Determine the (X, Y) coordinate at the center of the cell enclosing the given text.  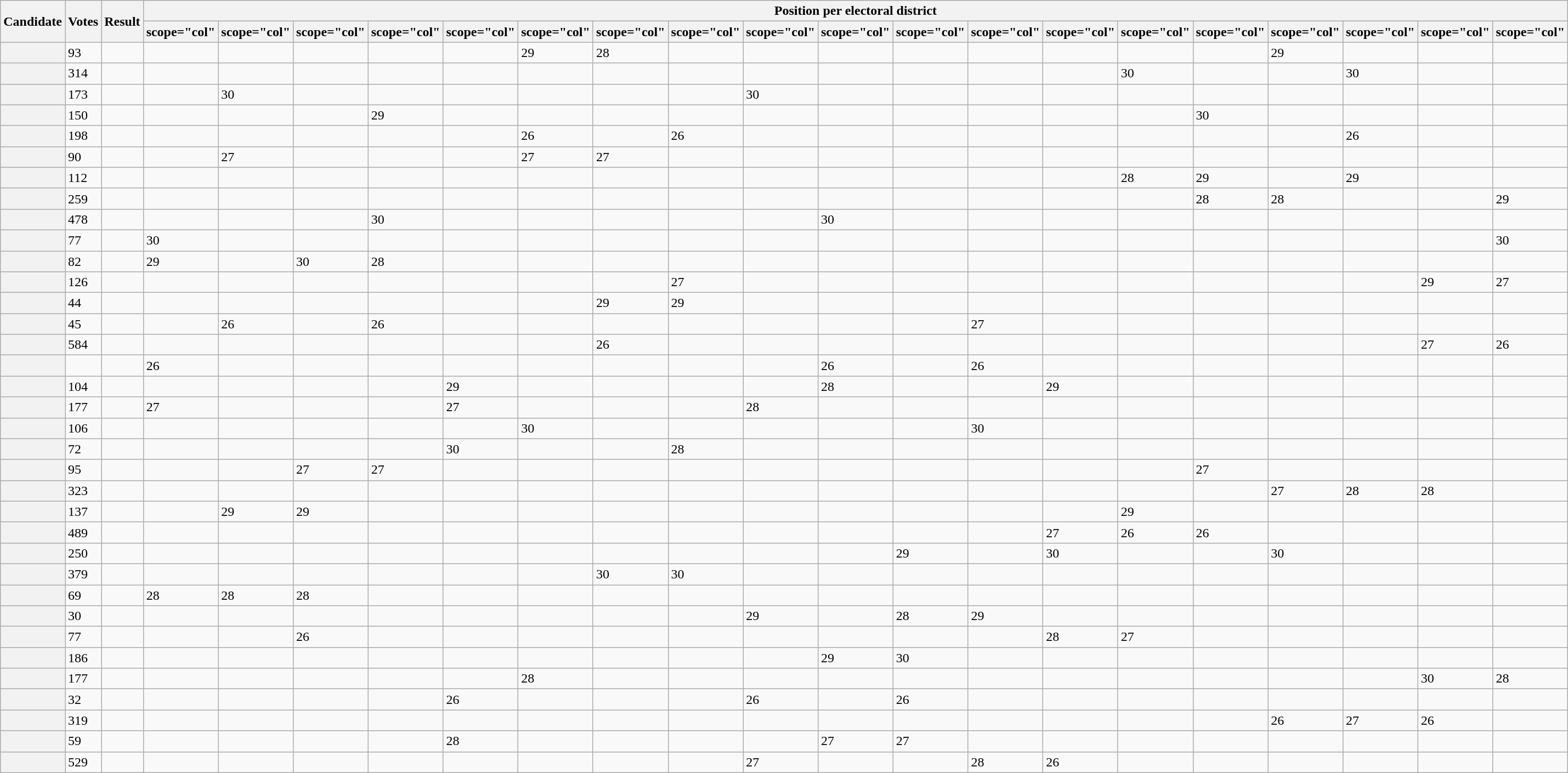
32 (83, 700)
93 (83, 53)
314 (83, 73)
186 (83, 658)
Position per electoral district (856, 11)
69 (83, 595)
72 (83, 449)
259 (83, 198)
198 (83, 136)
584 (83, 345)
478 (83, 219)
59 (83, 741)
173 (83, 94)
319 (83, 720)
250 (83, 553)
137 (83, 511)
489 (83, 532)
104 (83, 386)
106 (83, 428)
126 (83, 282)
323 (83, 491)
Candidate (33, 21)
90 (83, 157)
379 (83, 574)
112 (83, 178)
45 (83, 324)
Result (122, 21)
44 (83, 303)
150 (83, 115)
529 (83, 762)
Votes (83, 21)
95 (83, 470)
82 (83, 262)
